Return [x, y] of the center of cell containing provided text 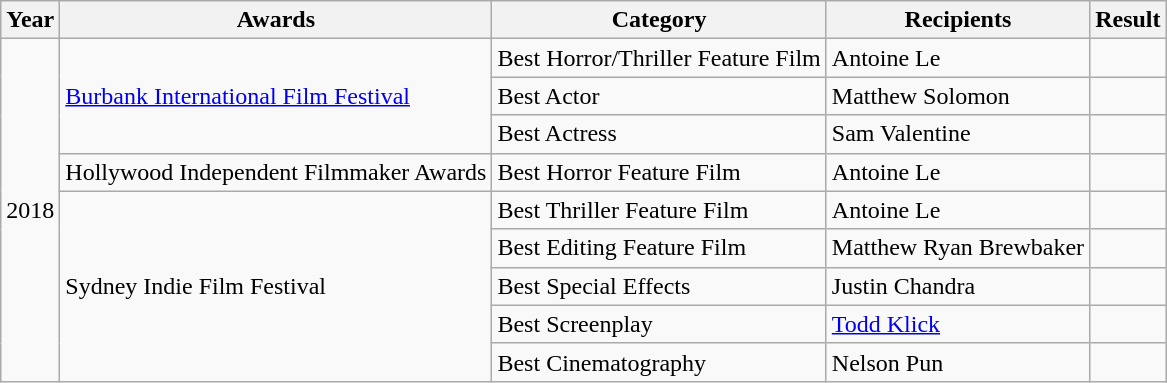
Nelson Pun [958, 362]
Recipients [958, 20]
Sam Valentine [958, 134]
Awards [276, 20]
Sydney Indie Film Festival [276, 286]
Hollywood Independent Filmmaker Awards [276, 172]
Matthew Solomon [958, 96]
Best Special Effects [659, 286]
Best Horror Feature Film [659, 172]
Todd Klick [958, 324]
Best Actor [659, 96]
2018 [30, 210]
Best Editing Feature Film [659, 248]
Justin Chandra [958, 286]
Best Cinematography [659, 362]
Year [30, 20]
Best Screenplay [659, 324]
Category [659, 20]
Best Actress [659, 134]
Burbank International Film Festival [276, 96]
Best Horror/Thriller Feature Film [659, 58]
Best Thriller Feature Film [659, 210]
Result [1128, 20]
Matthew Ryan Brewbaker [958, 248]
